Locate the cell with the specified text and output its [X, Y] center coordinate. 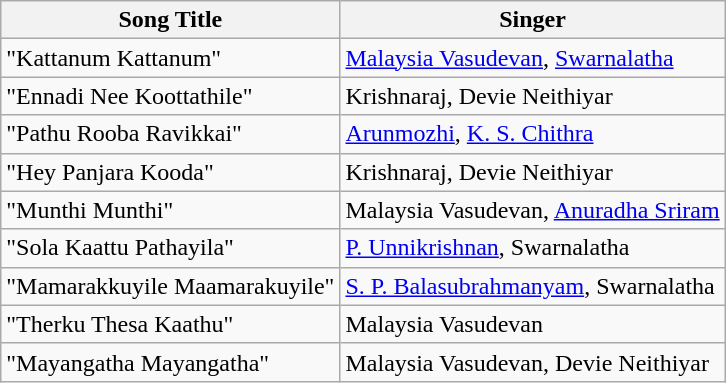
Malaysia Vasudevan, Swarnalatha [532, 58]
"Munthi Munthi" [170, 210]
Malaysia Vasudevan, Devie Neithiyar [532, 362]
"Pathu Rooba Ravikkai" [170, 134]
"Kattanum Kattanum" [170, 58]
"Mamarakkuyile Maamarakuyile" [170, 286]
P. Unnikrishnan, Swarnalatha [532, 248]
Malaysia Vasudevan [532, 324]
Song Title [170, 20]
"Hey Panjara Kooda" [170, 172]
"Mayangatha Mayangatha" [170, 362]
Singer [532, 20]
S. P. Balasubrahmanyam, Swarnalatha [532, 286]
Arunmozhi, K. S. Chithra [532, 134]
"Therku Thesa Kaathu" [170, 324]
"Ennadi Nee Koottathile" [170, 96]
Malaysia Vasudevan, Anuradha Sriram [532, 210]
"Sola Kaattu Pathayila" [170, 248]
